Capture the cell that displays the provided text and extract its (x, y) central coordinate. 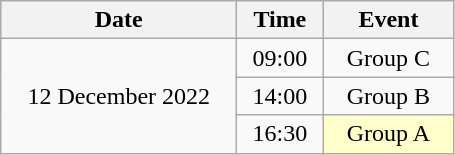
16:30 (280, 134)
Event (388, 20)
12 December 2022 (119, 96)
09:00 (280, 58)
Group B (388, 96)
Group C (388, 58)
Time (280, 20)
14:00 (280, 96)
Date (119, 20)
Group A (388, 134)
